For the text-containing cell, return its midpoint in [x, y] coordinate format. 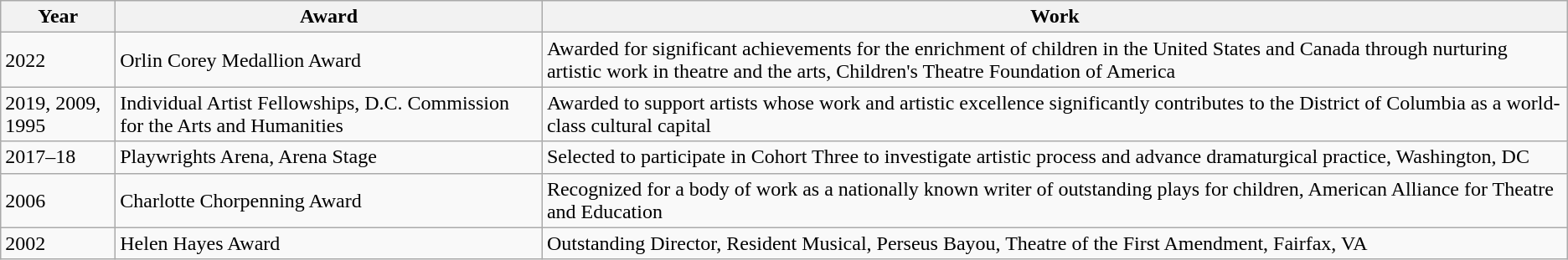
Award [329, 17]
Awarded to support artists whose work and artistic excellence significantly contributes to the District of Columbia as a world-class cultural capital [1055, 114]
Selected to participate in Cohort Three to investigate artistic process and advance dramaturgical practice, Washington, DC [1055, 157]
Year [59, 17]
Playwrights Arena, Arena Stage [329, 157]
Work [1055, 17]
2017–18 [59, 157]
2022 [59, 60]
Charlotte Chorpenning Award [329, 201]
Orlin Corey Medallion Award [329, 60]
Recognized for a body of work as a nationally known writer of outstanding plays for children, American Alliance for Theatre and Education [1055, 201]
2002 [59, 243]
2006 [59, 201]
Helen Hayes Award [329, 243]
Outstanding Director, Resident Musical, Perseus Bayou, Theatre of the First Amendment, Fairfax, VA [1055, 243]
2019, 2009, 1995 [59, 114]
Individual Artist Fellowships, D.C. Commission for the Arts and Humanities [329, 114]
